For the text-containing cell, return its midpoint in [X, Y] coordinate format. 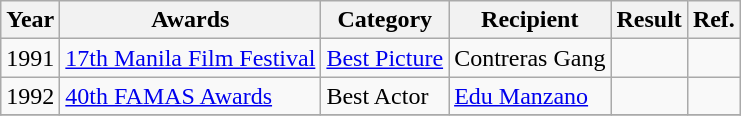
1991 [30, 58]
Category [385, 20]
Awards [190, 20]
Recipient [530, 20]
Year [30, 20]
40th FAMAS Awards [190, 96]
Ref. [714, 20]
Edu Manzano [530, 96]
Best Picture [385, 58]
Best Actor [385, 96]
Result [649, 20]
1992 [30, 96]
17th Manila Film Festival [190, 58]
Contreras Gang [530, 58]
